Return (x, y) of the center of cell containing provided text 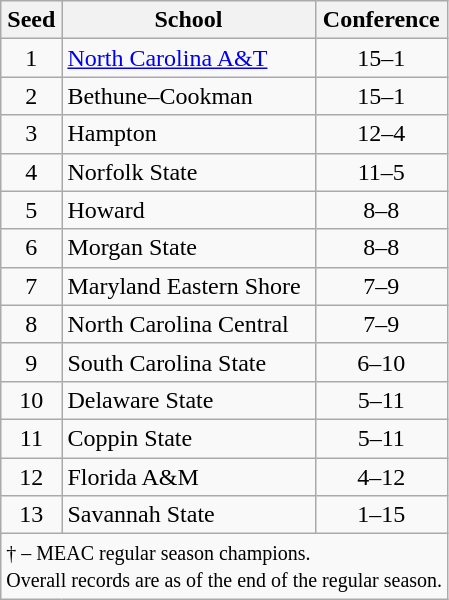
South Carolina State (188, 362)
6 (32, 248)
North Carolina Central (188, 324)
School (188, 20)
Norfolk State (188, 172)
Florida A&M (188, 477)
9 (32, 362)
† – MEAC regular season champions.Overall records are as of the end of the regular season. (224, 566)
Maryland Eastern Shore (188, 286)
4 (32, 172)
5 (32, 210)
1 (32, 58)
Howard (188, 210)
Coppin State (188, 438)
Bethune–Cookman (188, 96)
11 (32, 438)
12 (32, 477)
3 (32, 134)
8 (32, 324)
Conference (382, 20)
Savannah State (188, 515)
Delaware State (188, 400)
4–12 (382, 477)
2 (32, 96)
1–15 (382, 515)
13 (32, 515)
Morgan State (188, 248)
Seed (32, 20)
7 (32, 286)
10 (32, 400)
6–10 (382, 362)
North Carolina A&T (188, 58)
12–4 (382, 134)
Hampton (188, 134)
11–5 (382, 172)
